Search for the cell housing the specified text and yield its [x, y] center coordinate. 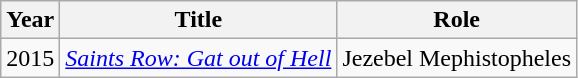
2015 [30, 58]
Year [30, 20]
Role [457, 20]
Title [198, 20]
Saints Row: Gat out of Hell [198, 58]
Jezebel Mephistopheles [457, 58]
